Extract the [x, y] coordinate from the center of the cell holding the provided text.  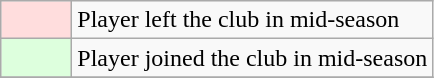
Player joined the club in mid-season [252, 58]
Player left the club in mid-season [252, 20]
